Locate the cell with the specified text and output its [x, y] center coordinate. 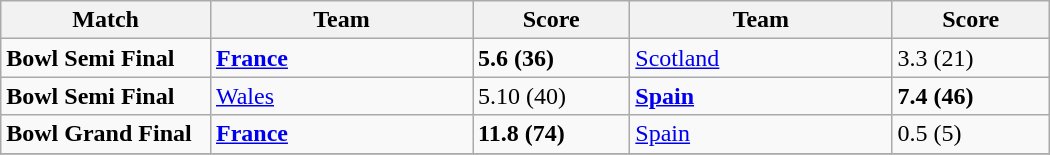
5.6 (36) [552, 58]
3.3 (21) [970, 58]
5.10 (40) [552, 96]
Match [106, 20]
0.5 (5) [970, 134]
Scotland [761, 58]
Wales [341, 96]
Bowl Grand Final [106, 134]
11.8 (74) [552, 134]
7.4 (46) [970, 96]
